Return (X, Y) of the center of cell containing provided text 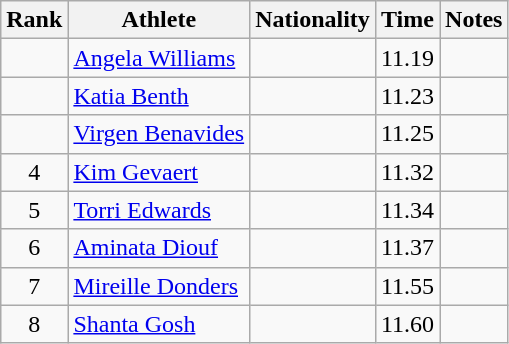
Mireille Donders (159, 286)
11.25 (407, 134)
Athlete (159, 20)
4 (34, 172)
Shanta Gosh (159, 324)
Notes (474, 20)
11.23 (407, 96)
Nationality (313, 20)
11.60 (407, 324)
8 (34, 324)
Angela Williams (159, 58)
11.32 (407, 172)
Katia Benth (159, 96)
Kim Gevaert (159, 172)
Aminata Diouf (159, 248)
7 (34, 286)
11.55 (407, 286)
Virgen Benavides (159, 134)
6 (34, 248)
11.19 (407, 58)
5 (34, 210)
11.34 (407, 210)
Torri Edwards (159, 210)
11.37 (407, 248)
Rank (34, 20)
Time (407, 20)
